Locate the cell with the specified text and output its (X, Y) center coordinate. 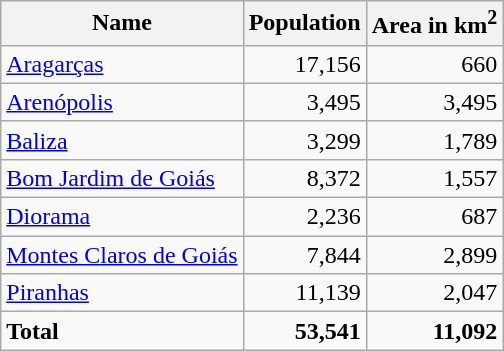
2,047 (434, 293)
1,789 (434, 140)
7,844 (304, 255)
Arenópolis (122, 102)
2,236 (304, 217)
Population (304, 24)
11,139 (304, 293)
Diorama (122, 217)
Total (122, 331)
53,541 (304, 331)
Bom Jardim de Goiás (122, 178)
Baliza (122, 140)
Aragarças (122, 64)
Name (122, 24)
Montes Claros de Goiás (122, 255)
Area in km2 (434, 24)
11,092 (434, 331)
8,372 (304, 178)
Piranhas (122, 293)
687 (434, 217)
17,156 (304, 64)
1,557 (434, 178)
660 (434, 64)
2,899 (434, 255)
3,299 (304, 140)
